Scan for the cell matching the given text and deliver its [X, Y] coordinate at center. 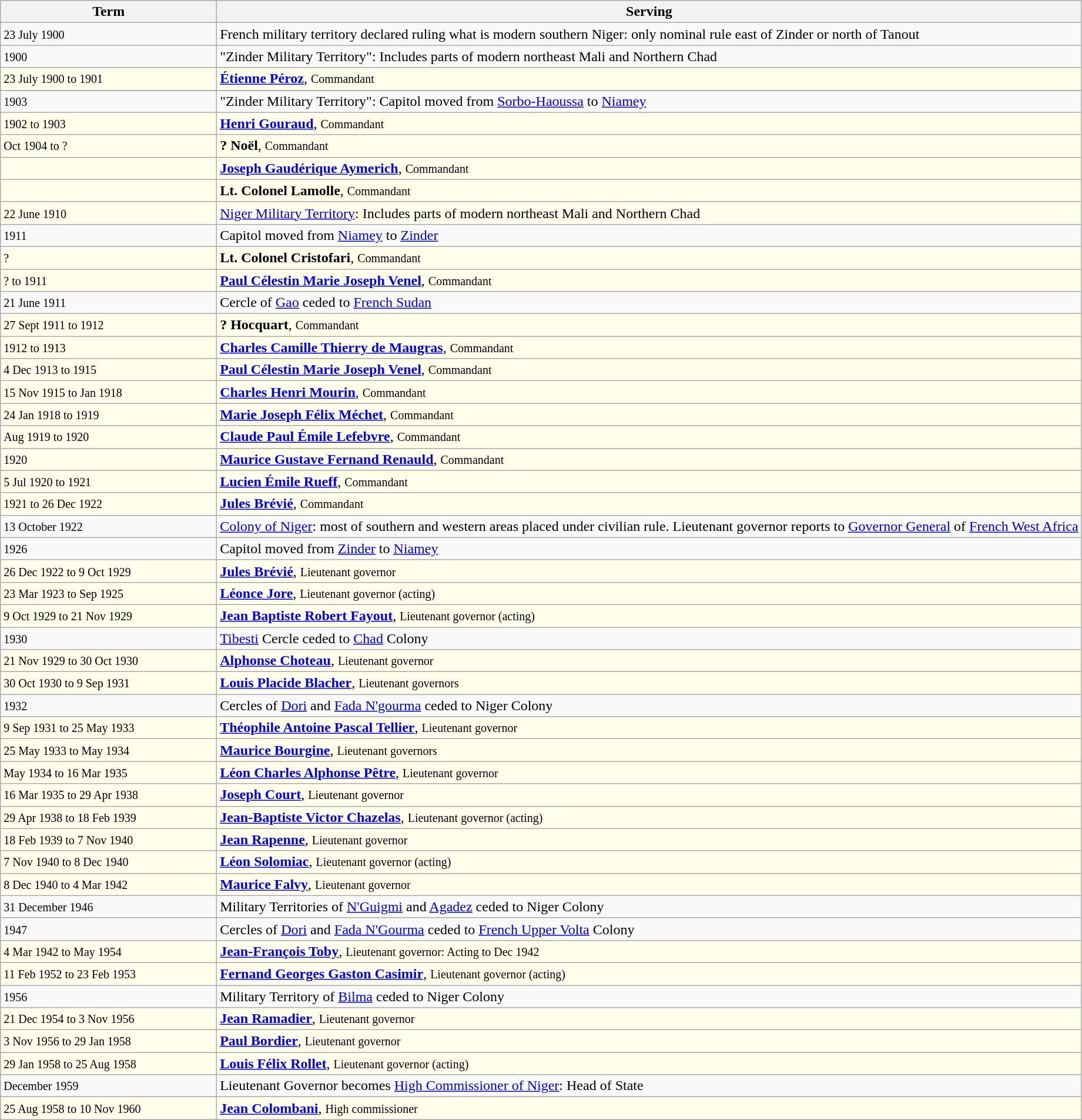
"Zinder Military Territory": Includes parts of modern northeast Mali and Northern Chad [649, 56]
1911 [109, 235]
26 Dec 1922 to 9 Oct 1929 [109, 571]
23 July 1900 [109, 34]
Marie Joseph Félix Méchet, Commandant [649, 414]
29 Apr 1938 to 18 Feb 1939 [109, 817]
Niger Military Territory: Includes parts of modern northeast Mali and Northern Chad [649, 213]
8 Dec 1940 to 4 Mar 1942 [109, 884]
December 1959 [109, 1086]
Jean-Baptiste Victor Chazelas, Lieutenant governor (acting) [649, 817]
31 December 1946 [109, 907]
21 Dec 1954 to 3 Nov 1956 [109, 1019]
Paul Bordier, Lieutenant governor [649, 1041]
7 Nov 1940 to 8 Dec 1940 [109, 862]
? Noël, Commandant [649, 146]
22 June 1910 [109, 213]
Military Territory of Bilma ceded to Niger Colony [649, 997]
21 Nov 1929 to 30 Oct 1930 [109, 661]
Lieutenant Governor becomes High Commissioner of Niger: Head of State [649, 1086]
Capitol moved from Niamey to Zinder [649, 235]
18 Feb 1939 to 7 Nov 1940 [109, 840]
Maurice Bourgine, Lieutenant governors [649, 750]
1903 [109, 101]
23 Mar 1923 to Sep 1925 [109, 593]
1900 [109, 56]
25 May 1933 to May 1934 [109, 750]
4 Mar 1942 to May 1954 [109, 951]
Lucien Émile Rueff, Commandant [649, 482]
Jean Baptiste Robert Fayout, Lieutenant governor (acting) [649, 616]
Term [109, 12]
4 Dec 1913 to 1915 [109, 370]
Louis Félix Rollet, Lieutenant governor (acting) [649, 1064]
Fernand Georges Gaston Casimir, Lieutenant governor (acting) [649, 974]
Jean Ramadier, Lieutenant governor [649, 1019]
29 Jan 1958 to 25 Aug 1958 [109, 1064]
Jean Rapenne, Lieutenant governor [649, 840]
Cercles of Dori and Fada N'gourma ceded to Niger Colony [649, 706]
Oct 1904 to ? [109, 146]
Colony of Niger: most of southern and western areas placed under civilian rule. Lieutenant governor reports to Governor General of French West Africa [649, 526]
1947 [109, 929]
Charles Camille Thierry de Maugras, Commandant [649, 347]
Joseph Court, Lieutenant governor [649, 795]
27 Sept 1911 to 1912 [109, 325]
15 Nov 1915 to Jan 1918 [109, 392]
13 October 1922 [109, 526]
25 Aug 1958 to 10 Nov 1960 [109, 1108]
Jean Colombani, High commissioner [649, 1108]
Aug 1919 to 1920 [109, 437]
1926 [109, 549]
Lt. Colonel Cristofari, Commandant [649, 258]
Étienne Péroz, Commandant [649, 79]
Jules Brévié, Commandant [649, 504]
1920 [109, 459]
"Zinder Military Territory": Capitol moved from Sorbo-Haoussa to Niamey [649, 101]
Charles Henri Mourin, Commandant [649, 392]
? [109, 258]
Jules Brévié, Lieutenant governor [649, 571]
Maurice Falvy, Lieutenant governor [649, 884]
Claude Paul Émile Lefebvre, Commandant [649, 437]
30 Oct 1930 to 9 Sep 1931 [109, 683]
Military Territories of N'Guigmi and Agadez ceded to Niger Colony [649, 907]
1932 [109, 706]
24 Jan 1918 to 1919 [109, 414]
5 Jul 1920 to 1921 [109, 482]
9 Oct 1929 to 21 Nov 1929 [109, 616]
Léonce Jore, Lieutenant governor (acting) [649, 593]
Jean-François Toby, Lieutenant governor: Acting to Dec 1942 [649, 951]
3 Nov 1956 to 29 Jan 1958 [109, 1041]
Henri Gouraud, Commandant [649, 123]
1912 to 1913 [109, 347]
9 Sep 1931 to 25 May 1933 [109, 728]
Léon Solomiac, Lieutenant governor (acting) [649, 862]
Joseph Gaudérique Aymerich, Commandant [649, 168]
Louis Placide Blacher, Lieutenant governors [649, 683]
Alphonse Choteau, Lieutenant governor [649, 661]
1956 [109, 997]
21 June 1911 [109, 303]
11 Feb 1952 to 23 Feb 1953 [109, 974]
23 July 1900 to 1901 [109, 79]
May 1934 to 16 Mar 1935 [109, 773]
French military territory declared ruling what is modern southern Niger: only nominal rule east of Zinder or north of Tanout [649, 34]
Capitol moved from Zinder to Niamey [649, 549]
Léon Charles Alphonse Pêtre, Lieutenant governor [649, 773]
16 Mar 1935 to 29 Apr 1938 [109, 795]
Tibesti Cercle ceded to Chad Colony [649, 638]
Cercles of Dori and Fada N'Gourma ceded to French Upper Volta Colony [649, 929]
? Hocquart, Commandant [649, 325]
Lt. Colonel Lamolle, Commandant [649, 190]
Cercle of Gao ceded to French Sudan [649, 303]
Théophile Antoine Pascal Tellier, Lieutenant governor [649, 728]
1921 to 26 Dec 1922 [109, 504]
Serving [649, 12]
? to 1911 [109, 280]
Maurice Gustave Fernand Renauld, Commandant [649, 459]
1930 [109, 638]
1902 to 1903 [109, 123]
